Output the (x, y) coordinate of the center of the cell containing the given text.  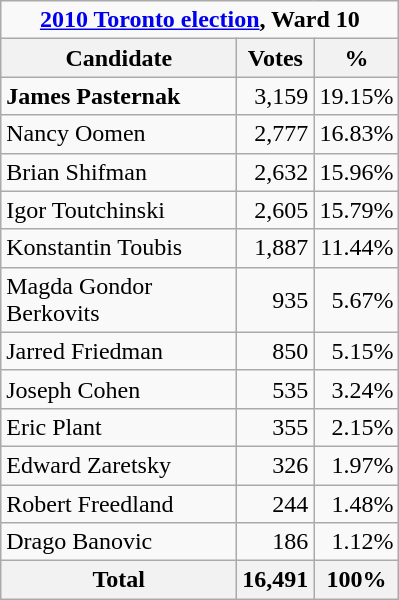
355 (276, 427)
326 (276, 465)
850 (276, 351)
935 (276, 300)
186 (276, 542)
15.96% (356, 172)
2,632 (276, 172)
1.12% (356, 542)
Drago Banovic (119, 542)
2010 Toronto election, Ward 10 (200, 20)
1.48% (356, 503)
535 (276, 389)
244 (276, 503)
Eric Plant (119, 427)
1,887 (276, 248)
Joseph Cohen (119, 389)
2.15% (356, 427)
Votes (276, 58)
2,605 (276, 210)
Edward Zaretsky (119, 465)
Brian Shifman (119, 172)
Total (119, 580)
16,491 (276, 580)
2,777 (276, 134)
19.15% (356, 96)
100% (356, 580)
Candidate (119, 58)
Konstantin Toubis (119, 248)
3.24% (356, 389)
% (356, 58)
Igor Toutchinski (119, 210)
3,159 (276, 96)
5.67% (356, 300)
Nancy Oomen (119, 134)
11.44% (356, 248)
5.15% (356, 351)
1.97% (356, 465)
Jarred Friedman (119, 351)
Magda Gondor Berkovits (119, 300)
16.83% (356, 134)
15.79% (356, 210)
Robert Freedland (119, 503)
James Pasternak (119, 96)
